Extract the (x, y) coordinate from the center of the cell holding the provided text.  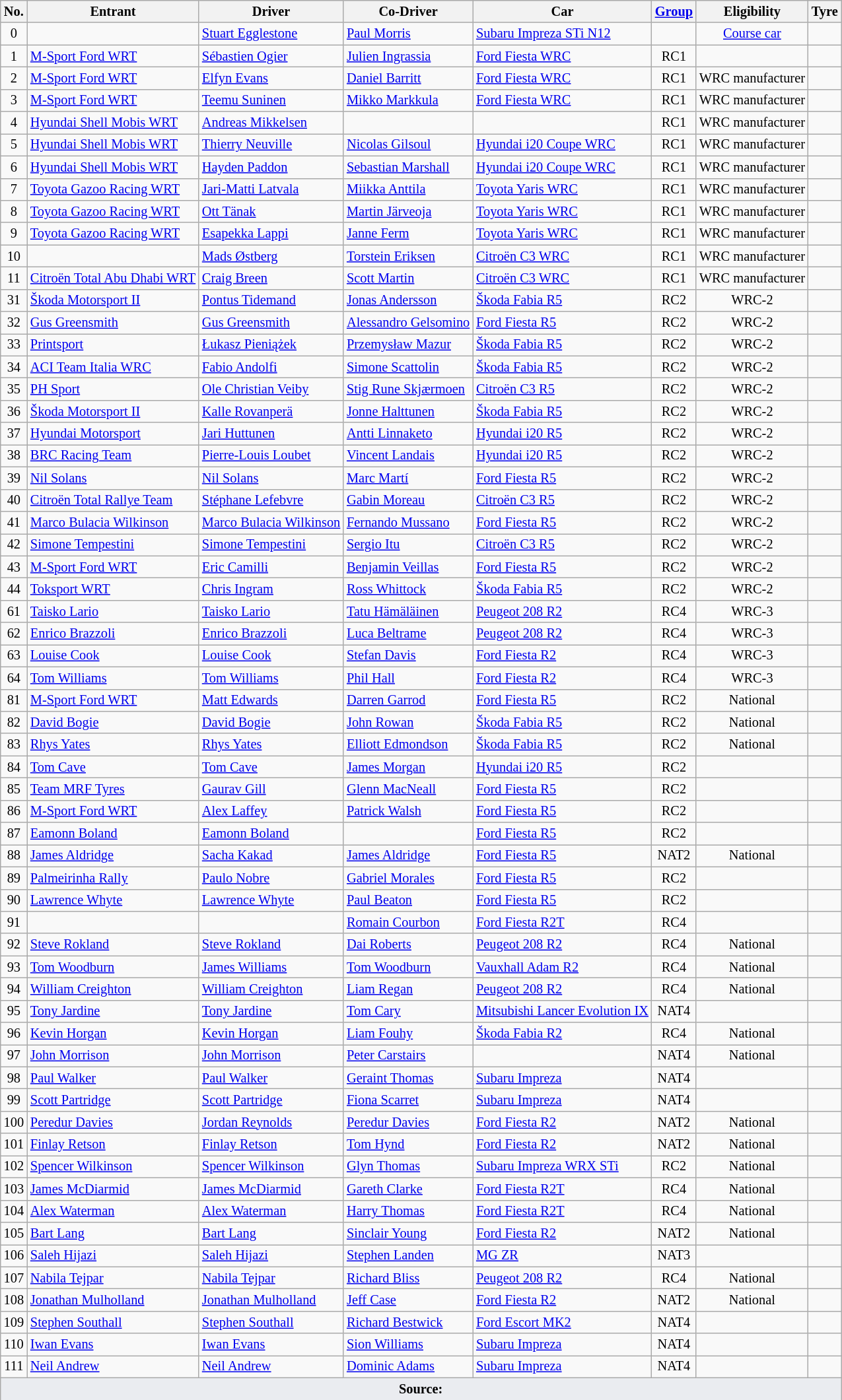
4 (14, 123)
38 (14, 455)
Gabin Moreau (408, 500)
Patrick Walsh (408, 811)
99 (14, 1100)
110 (14, 1345)
Vauxhall Adam R2 (563, 967)
43 (14, 567)
1 (14, 56)
6 (14, 167)
Glenn MacNeall (408, 789)
Hyundai Motorsport (113, 434)
31 (14, 300)
Citroën Total Abu Dhabi WRT (113, 278)
85 (14, 789)
Sion Williams (408, 1345)
Course car (752, 34)
Geraint Thomas (408, 1078)
63 (14, 655)
John Rowan (408, 722)
Scott Martin (408, 278)
9 (14, 234)
35 (14, 389)
Martin Järveoja (408, 211)
Miikka Anttila (408, 189)
84 (14, 767)
Sacha Kakad (271, 855)
93 (14, 967)
ACI Team Italia WRC (113, 367)
44 (14, 589)
37 (14, 434)
Andreas Mikkelsen (271, 123)
No. (14, 11)
103 (14, 1189)
Alex Laffey (271, 811)
108 (14, 1300)
Jonne Halttunen (408, 411)
Fiona Scarret (408, 1100)
36 (14, 411)
Esapekka Lappi (271, 234)
34 (14, 367)
Car (563, 11)
42 (14, 545)
Stuart Egglestone (271, 34)
Chris Ingram (271, 589)
33 (14, 345)
Sergio Itu (408, 545)
Paul Morris (408, 34)
102 (14, 1166)
106 (14, 1255)
3 (14, 100)
5 (14, 145)
James Williams (271, 967)
32 (14, 323)
86 (14, 811)
Tyre (825, 11)
Sebastian Marshall (408, 167)
90 (14, 900)
64 (14, 678)
Phil Hall (408, 678)
Fernando Mussano (408, 522)
Team MRF Tyres (113, 789)
87 (14, 834)
Matt Edwards (271, 700)
Elliott Edmondson (408, 745)
Vincent Landais (408, 455)
62 (14, 634)
Source: (421, 1389)
82 (14, 722)
Łukasz Pieniążek (271, 345)
Julien Ingrassia (408, 56)
Craig Breen (271, 278)
96 (14, 1034)
105 (14, 1233)
Ott Tänak (271, 211)
BRC Racing Team (113, 455)
11 (14, 278)
100 (14, 1122)
Kalle Rovanperä (271, 411)
Thierry Neuville (271, 145)
Tom Hynd (408, 1145)
2 (14, 78)
Liam Fouhy (408, 1034)
95 (14, 1011)
Paul Beaton (408, 900)
10 (14, 256)
Richard Bliss (408, 1278)
Sébastien Ogier (271, 56)
Simone Scattolin (408, 367)
Ross Whittock (408, 589)
Sinclair Young (408, 1233)
James Morgan (408, 767)
Mitsubishi Lancer Evolution IX (563, 1011)
Jeff Case (408, 1300)
Jari-Matti Latvala (271, 189)
Stéphane Lefebvre (271, 500)
88 (14, 855)
92 (14, 945)
Driver (271, 11)
NAT3 (674, 1255)
Tatu Hämäläinen (408, 611)
Fabio Andolfi (271, 367)
Jonas Andersson (408, 300)
40 (14, 500)
83 (14, 745)
Printsport (113, 345)
Dai Roberts (408, 945)
109 (14, 1322)
Palmeirinha Rally (113, 878)
Gabriel Morales (408, 878)
Marc Martí (408, 478)
107 (14, 1278)
Mikko Markkula (408, 100)
Elfyn Evans (271, 78)
Dominic Adams (408, 1366)
104 (14, 1211)
91 (14, 922)
Jordan Reynolds (271, 1122)
Darren Garrod (408, 700)
Tom Cary (408, 1011)
97 (14, 1055)
8 (14, 211)
81 (14, 700)
Teemu Suninen (271, 100)
0 (14, 34)
PH Sport (113, 389)
Liam Regan (408, 989)
Luca Beltrame (408, 634)
Eric Camilli (271, 567)
Richard Bestwick (408, 1322)
Janne Ferm (408, 234)
Gareth Clarke (408, 1189)
Citroën Total Rallye Team (113, 500)
41 (14, 522)
Pierre-Louis Loubet (271, 455)
Eligibility (752, 11)
Alessandro Gelsomino (408, 323)
Ford Escort MK2 (563, 1322)
Peter Carstairs (408, 1055)
Przemysław Mazur (408, 345)
Entrant (113, 11)
Subaru Impreza WRX STi (563, 1166)
Stephen Landen (408, 1255)
Ole Christian Veiby (271, 389)
Jari Huttunen (271, 434)
Gaurav Gill (271, 789)
Harry Thomas (408, 1211)
Subaru Impreza STi N12 (563, 34)
Group (674, 11)
Paulo Nobre (271, 878)
Benjamin Veillas (408, 567)
Stefan Davis (408, 655)
61 (14, 611)
98 (14, 1078)
Hayden Paddon (271, 167)
89 (14, 878)
Toksport WRT (113, 589)
Co-Driver (408, 11)
Torstein Eriksen (408, 256)
Nicolas Gilsoul (408, 145)
Daniel Barritt (408, 78)
Pontus Tidemand (271, 300)
101 (14, 1145)
7 (14, 189)
94 (14, 989)
39 (14, 478)
Mads Østberg (271, 256)
Škoda Fabia R2 (563, 1034)
MG ZR (563, 1255)
Romain Courbon (408, 922)
Antti Linnaketo (408, 434)
Stig Rune Skjærmoen (408, 389)
111 (14, 1366)
Glyn Thomas (408, 1166)
